Return the (X, Y) coordinate for the center point of the cell that contains the specified text.  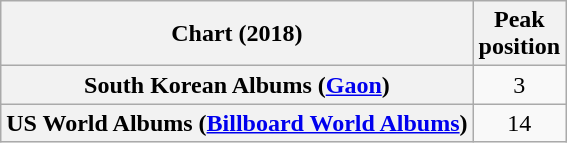
3 (519, 85)
Chart (2018) (237, 34)
US World Albums (Billboard World Albums) (237, 123)
Peakposition (519, 34)
14 (519, 123)
South Korean Albums (Gaon) (237, 85)
